For the text-containing cell, return its midpoint in (X, Y) coordinate format. 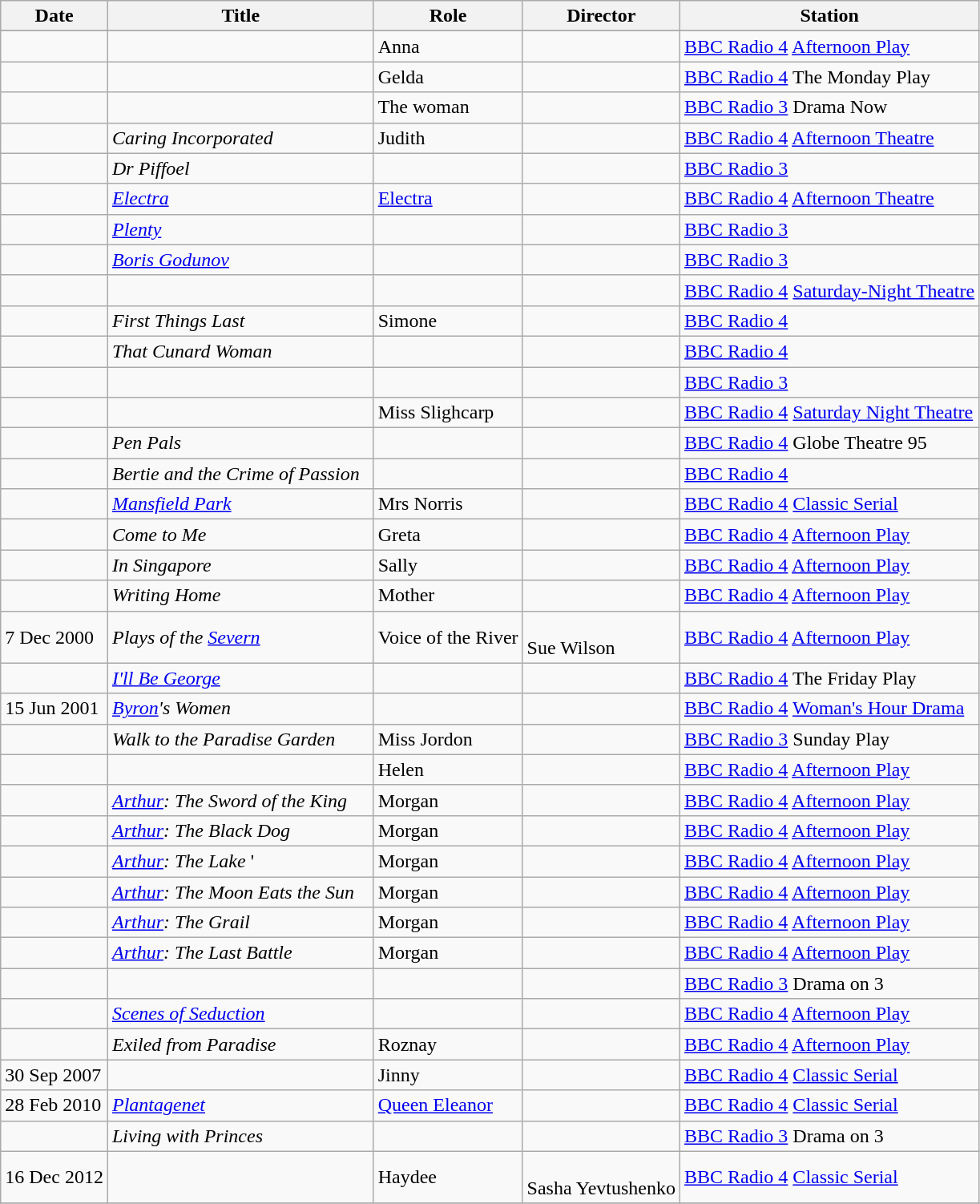
Exiled from Paradise (240, 1044)
BBC Radio 3 Sunday Play (829, 739)
Sally (448, 565)
7 Dec 2000 (54, 636)
Writing Home (240, 596)
BBC Radio 4 Saturday Night Theatre (829, 413)
That Cunard Woman (240, 351)
Boris Godunov (240, 260)
Miss Jordon (448, 739)
15 Jun 2001 (54, 709)
Sue Wilson (601, 636)
BBC Radio 3 Drama Now (829, 107)
Gelda (448, 77)
Arthur: The Last Battle (240, 953)
Jinny (448, 1075)
First Things Last (240, 321)
Date (54, 16)
28 Feb 2010 (54, 1105)
Caring Incorporated (240, 138)
Queen Eleanor (448, 1105)
BBC Radio 4 Saturday-Night Theatre (829, 290)
Bertie and the Crime of Passion (240, 474)
16 Dec 2012 (54, 1177)
Mansfield Park (240, 504)
Arthur: The Sword of the King (240, 800)
I'll Be George (240, 678)
Voice of the River (448, 636)
Helen (448, 770)
Arthur: The Moon Eats the Sun (240, 892)
Sasha Yevtushenko (601, 1177)
The woman (448, 107)
BBC Radio 4 The Monday Play (829, 77)
Anna (448, 46)
Miss Slighcarp (448, 413)
BBC Radio 4 Woman's Hour Drama (829, 709)
Plantagenet (240, 1105)
Walk to the Paradise Garden (240, 739)
Title (240, 16)
Plays of the Severn (240, 636)
Arthur: The Lake ' (240, 861)
Mrs Norris (448, 504)
Plenty (240, 229)
Mother (448, 596)
Role (448, 16)
Haydee (448, 1177)
BBC Radio 4 Globe Theatre 95 (829, 443)
Director (601, 16)
Dr Piffoel (240, 168)
Come to Me (240, 535)
Arthur: The Grail (240, 923)
Pen Pals (240, 443)
BBC Radio 4 The Friday Play (829, 678)
Station (829, 16)
Byron's Women (240, 709)
Greta (448, 535)
Simone (448, 321)
Roznay (448, 1044)
Arthur: The Black Dog (240, 830)
30 Sep 2007 (54, 1075)
Scenes of Seduction (240, 1014)
Living with Princes (240, 1136)
In Singapore (240, 565)
Judith (448, 138)
